Extract the [X, Y] coordinate from the center of the cell holding the provided text.  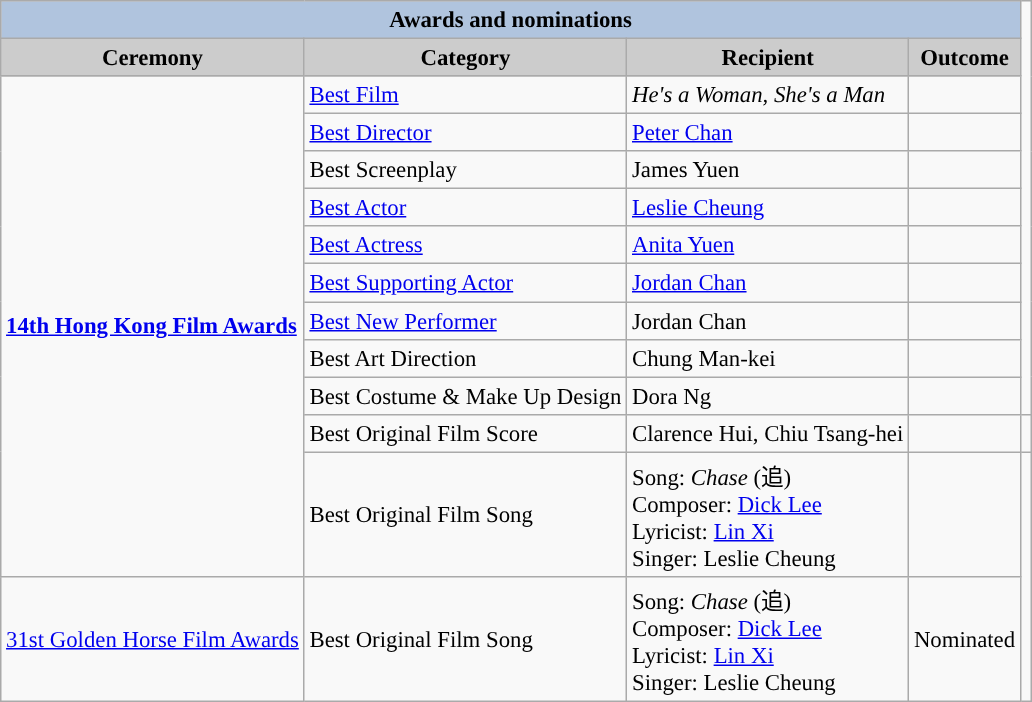
Peter Chan [768, 133]
14th Hong Kong Film Awards [152, 326]
Chung Man-kei [768, 358]
Awards and nominations [511, 20]
Best Actress [466, 245]
Best New Performer [466, 321]
Best Costume & Make Up Design [466, 396]
Clarence Hui, Chiu Tsang-hei [768, 433]
Recipient [768, 58]
Dora Ng [768, 396]
Best Supporting Actor [466, 283]
31st Golden Horse Film Awards [152, 640]
Best Art Direction [466, 358]
Ceremony [152, 58]
Best Screenplay [466, 170]
Leslie Cheung [768, 208]
He's a Woman, She's a Man [768, 95]
Best Director [466, 133]
Outcome [965, 58]
Best Film [466, 95]
Best Original Film Score [466, 433]
Best Actor [466, 208]
Category [466, 58]
James Yuen [768, 170]
Nominated [965, 640]
Anita Yuen [768, 245]
